Determine the (x, y) coordinate at the center of the cell enclosing the given text.  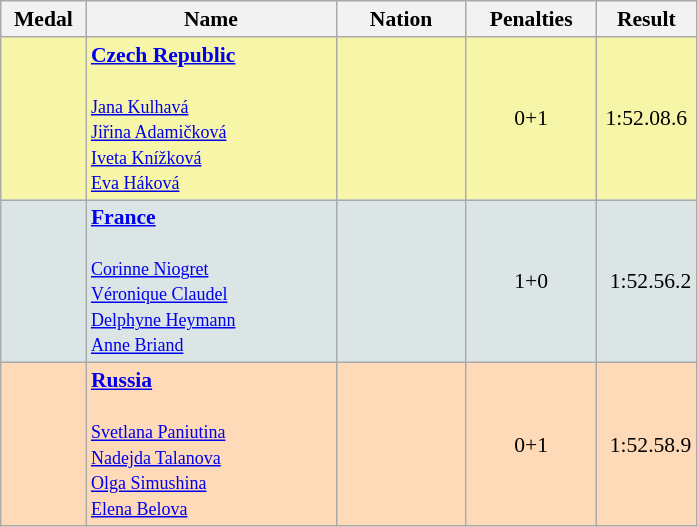
Penalties (531, 19)
1:52.08.6 (646, 118)
Czech RepublicJana KulhaváJiřina AdamičkováIveta KnížkováEva Háková (211, 118)
1+0 (531, 282)
Medal (44, 19)
1:52.56.2 (646, 282)
Nation (401, 19)
1:52.58.9 (646, 444)
Name (211, 19)
FranceCorinne NiogretVéronique ClaudelDelphyne HeymannAnne Briand (211, 282)
Result (646, 19)
RussiaSvetlana PaniutinaNadejda TalanovaOlga SimushinaElena Belova (211, 444)
